Determine the [x, y] coordinate at the center of the cell enclosing the given text.  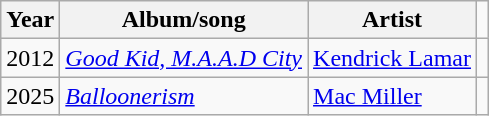
2012 [30, 58]
Year [30, 20]
Balloonerism [184, 96]
Good Kid, M.A.A.D City [184, 58]
Artist [392, 20]
Mac Miller [392, 96]
Kendrick Lamar [392, 58]
Album/song [184, 20]
2025 [30, 96]
